For the text-containing cell, return its midpoint in (X, Y) coordinate format. 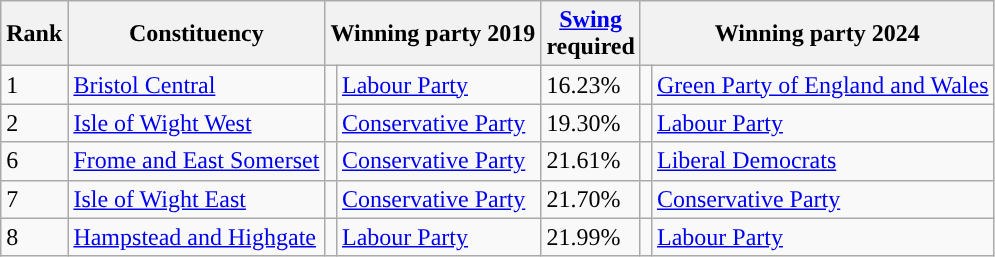
Isle of Wight East (196, 199)
7 (34, 199)
Rank (34, 34)
6 (34, 161)
19.30% (591, 123)
16.23% (591, 85)
Isle of Wight West (196, 123)
Liberal Democrats (822, 161)
2 (34, 123)
21.70% (591, 199)
1 (34, 85)
21.61% (591, 161)
Swing required (591, 34)
Bristol Central (196, 85)
Winning party 2024 (817, 34)
21.99% (591, 237)
8 (34, 237)
Green Party of England and Wales (822, 85)
Winning party 2019 (433, 34)
Frome and East Somerset (196, 161)
Constituency (196, 34)
Hampstead and Highgate (196, 237)
